Return [X, Y] of the center of cell containing provided text 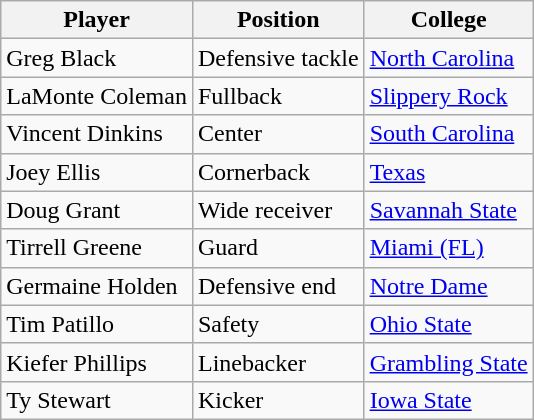
Vincent Dinkins [97, 134]
Fullback [278, 96]
North Carolina [448, 58]
Cornerback [278, 172]
South Carolina [448, 134]
Defensive tackle [278, 58]
Slippery Rock [448, 96]
Ty Stewart [97, 400]
Center [278, 134]
Miami (FL) [448, 248]
Guard [278, 248]
Safety [278, 324]
Ohio State [448, 324]
Linebacker [278, 362]
College [448, 20]
Doug Grant [97, 210]
Kicker [278, 400]
Greg Black [97, 58]
Joey Ellis [97, 172]
Defensive end [278, 286]
Position [278, 20]
Tirrell Greene [97, 248]
Wide receiver [278, 210]
Tim Patillo [97, 324]
Grambling State [448, 362]
Kiefer Phillips [97, 362]
Texas [448, 172]
Iowa State [448, 400]
Savannah State [448, 210]
LaMonte Coleman [97, 96]
Germaine Holden [97, 286]
Player [97, 20]
Notre Dame [448, 286]
